Find where the given text appears and provide that cell's center as [x, y] coordinate. 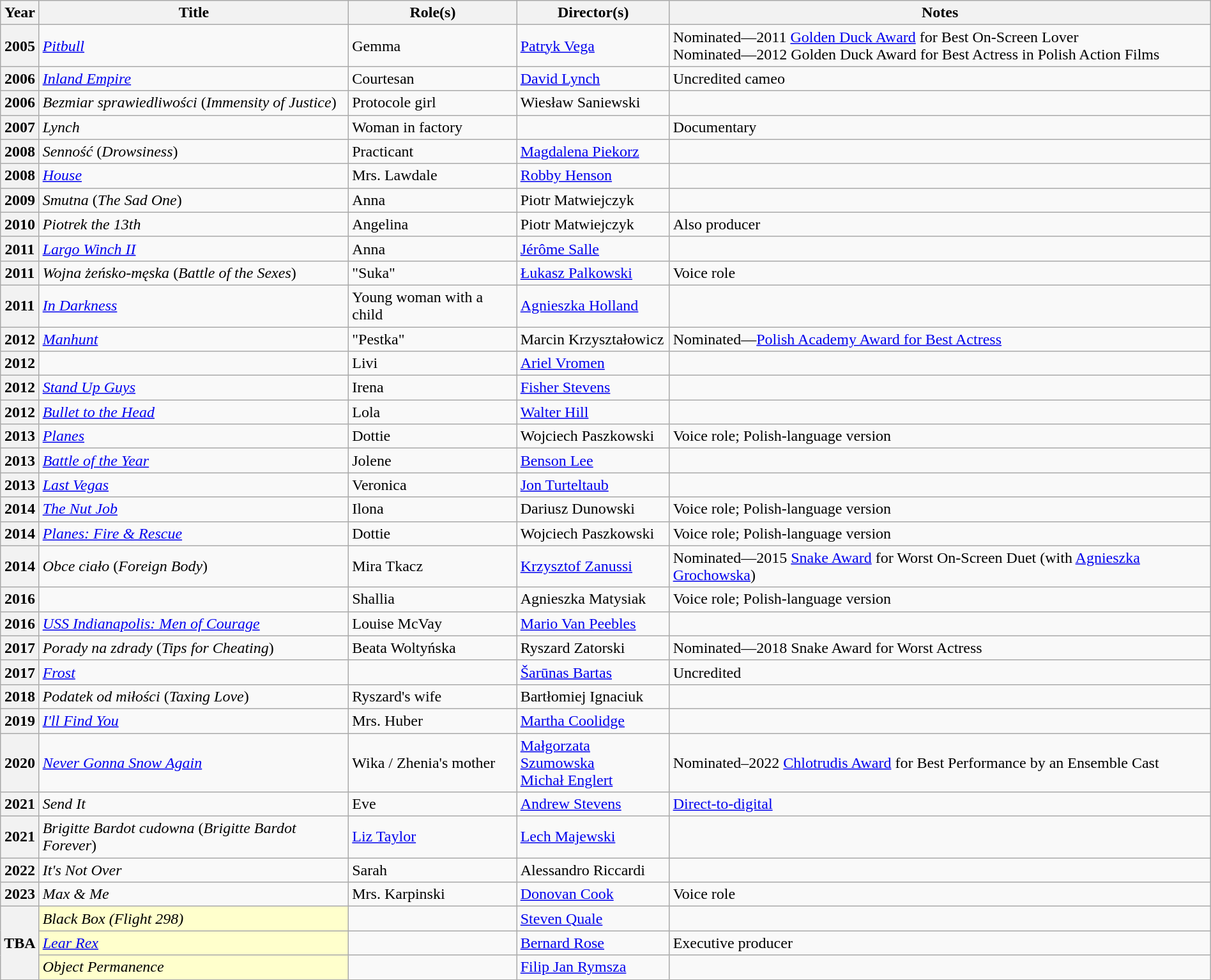
2010 [20, 224]
Uncredited [940, 672]
Shallia [433, 599]
Małgorzata SzumowskaMichał Englert [593, 763]
Documentary [940, 127]
Pitbull [194, 46]
TBA [20, 943]
Ryszard Zatorski [593, 648]
Mira Tkacz [433, 566]
Obce ciało (Foreign Body) [194, 566]
David Lynch [593, 79]
Donovan Cook [593, 894]
Alessandro Riccardi [593, 870]
Agnieszka Matysiak [593, 599]
"Pestka" [433, 339]
Walter Hill [593, 412]
Brigitte Bardot cudowna (Brigitte Bardot Forever) [194, 837]
Practicant [433, 151]
Podatek od miłości (Taxing Love) [194, 696]
Angelina [433, 224]
Direct-to-digital [940, 804]
Year [20, 13]
Bullet to the Head [194, 412]
Last Vegas [194, 485]
Fisher Stevens [593, 388]
2022 [20, 870]
Eve [433, 804]
The Nut Job [194, 509]
Nominated—2011 Golden Duck Award for Best On-Screen LoverNominated—2012 Golden Duck Award for Best Actress in Polish Action Films [940, 46]
Director(s) [593, 13]
Beata Woltyńska [433, 648]
Filip Jan Rymsza [593, 967]
Gemma [433, 46]
Łukasz Palkowski [593, 273]
Notes [940, 13]
"Suka" [433, 273]
Black Box (Flight 298) [194, 919]
Dariusz Dunowski [593, 509]
Irena [433, 388]
Jérôme Salle [593, 249]
Livi [433, 364]
Ilona [433, 509]
Wojna żeńsko-męska (Battle of the Sexes) [194, 273]
Bezmiar sprawiedliwości (Immensity of Justice) [194, 103]
Uncredited cameo [940, 79]
Mario Van Peebles [593, 624]
2018 [20, 696]
Mrs. Huber [433, 721]
Piotrek the 13th [194, 224]
Max & Me [194, 894]
Senność (Drowsiness) [194, 151]
Young woman with a child [433, 305]
Title [194, 13]
Wika / Zhenia's mother [433, 763]
Never Gonna Snow Again [194, 763]
Send It [194, 804]
2007 [20, 127]
Nominated—2018 Snake Award for Worst Actress [940, 648]
Magdalena Piekorz [593, 151]
Courtesan [433, 79]
Inland Empire [194, 79]
Planes [194, 436]
I'll Find You [194, 721]
Lech Majewski [593, 837]
2019 [20, 721]
Porady na zdrady (Tips for Cheating) [194, 648]
Mrs. Lawdale [433, 176]
It's Not Over [194, 870]
Smutna (The Sad One) [194, 200]
Lola [433, 412]
Šarūnas Bartas [593, 672]
In Darkness [194, 305]
Andrew Stevens [593, 804]
2020 [20, 763]
House [194, 176]
2009 [20, 200]
Bernard Rose [593, 943]
Veronica [433, 485]
2023 [20, 894]
Also producer [940, 224]
Krzysztof Zanussi [593, 566]
Role(s) [433, 13]
Jon Turteltaub [593, 485]
Lear Rex [194, 943]
Bartłomiej Ignaciuk [593, 696]
Lynch [194, 127]
Nominated—Polish Academy Award for Best Actress [940, 339]
Patryk Vega [593, 46]
Largo Winch II [194, 249]
Executive producer [940, 943]
Stand Up Guys [194, 388]
Louise McVay [433, 624]
Steven Quale [593, 919]
USS Indianapolis: Men of Courage [194, 624]
Jolene [433, 461]
Martha Coolidge [593, 721]
Nominated–2022 Chlotrudis Award for Best Performance by an Ensemble Cast [940, 763]
Protocole girl [433, 103]
Ariel Vromen [593, 364]
Liz Taylor [433, 837]
Mrs. Karpinski [433, 894]
2005 [20, 46]
Sarah [433, 870]
Battle of the Year [194, 461]
Agnieszka Holland [593, 305]
Object Permanence [194, 967]
Woman in factory [433, 127]
Benson Lee [593, 461]
Planes: Fire & Rescue [194, 533]
Nominated—2015 Snake Award for Worst On-Screen Duet (with Agnieszka Grochowska) [940, 566]
Robby Henson [593, 176]
Ryszard's wife [433, 696]
Marcin Krzyształowicz [593, 339]
Frost [194, 672]
Wiesław Saniewski [593, 103]
Manhunt [194, 339]
